Detect which cell encompasses the target text, then output its (x, y) center coordinate. 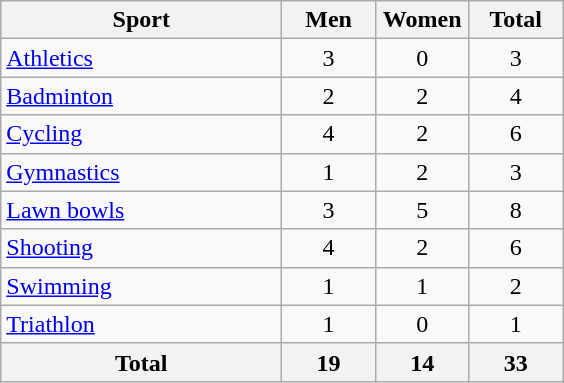
Shooting (142, 248)
33 (516, 362)
Gymnastics (142, 172)
8 (516, 210)
Lawn bowls (142, 210)
Badminton (142, 96)
Triathlon (142, 324)
Swimming (142, 286)
5 (422, 210)
14 (422, 362)
Women (422, 20)
Athletics (142, 58)
19 (329, 362)
Men (329, 20)
Cycling (142, 134)
Sport (142, 20)
